From the cell containing the given text, extract its center point as [X, Y] coordinate. 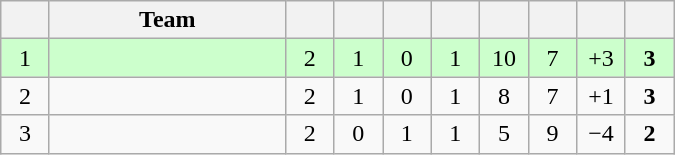
Team [167, 20]
+3 [602, 58]
9 [552, 134]
10 [504, 58]
5 [504, 134]
8 [504, 96]
+1 [602, 96]
−4 [602, 134]
